Return the (x, y) coordinate for the center point of the cell that contains the specified text.  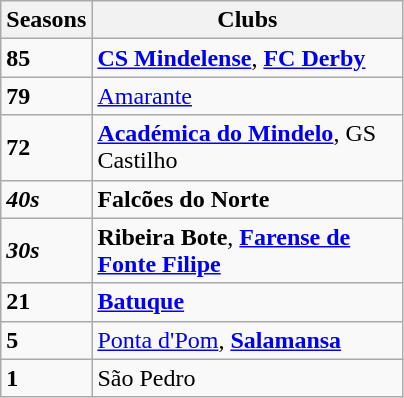
1 (46, 378)
São Pedro (248, 378)
Clubs (248, 20)
Ponta d'Pom, Salamansa (248, 340)
Académica do Mindelo, GS Castilho (248, 148)
Seasons (46, 20)
CS Mindelense, FC Derby (248, 58)
Falcões do Norte (248, 199)
72 (46, 148)
5 (46, 340)
79 (46, 96)
Batuque (248, 302)
21 (46, 302)
85 (46, 58)
Amarante (248, 96)
Ribeira Bote, Farense de Fonte Filipe (248, 250)
30s (46, 250)
40s (46, 199)
